Return [X, Y] of the center of cell containing provided text 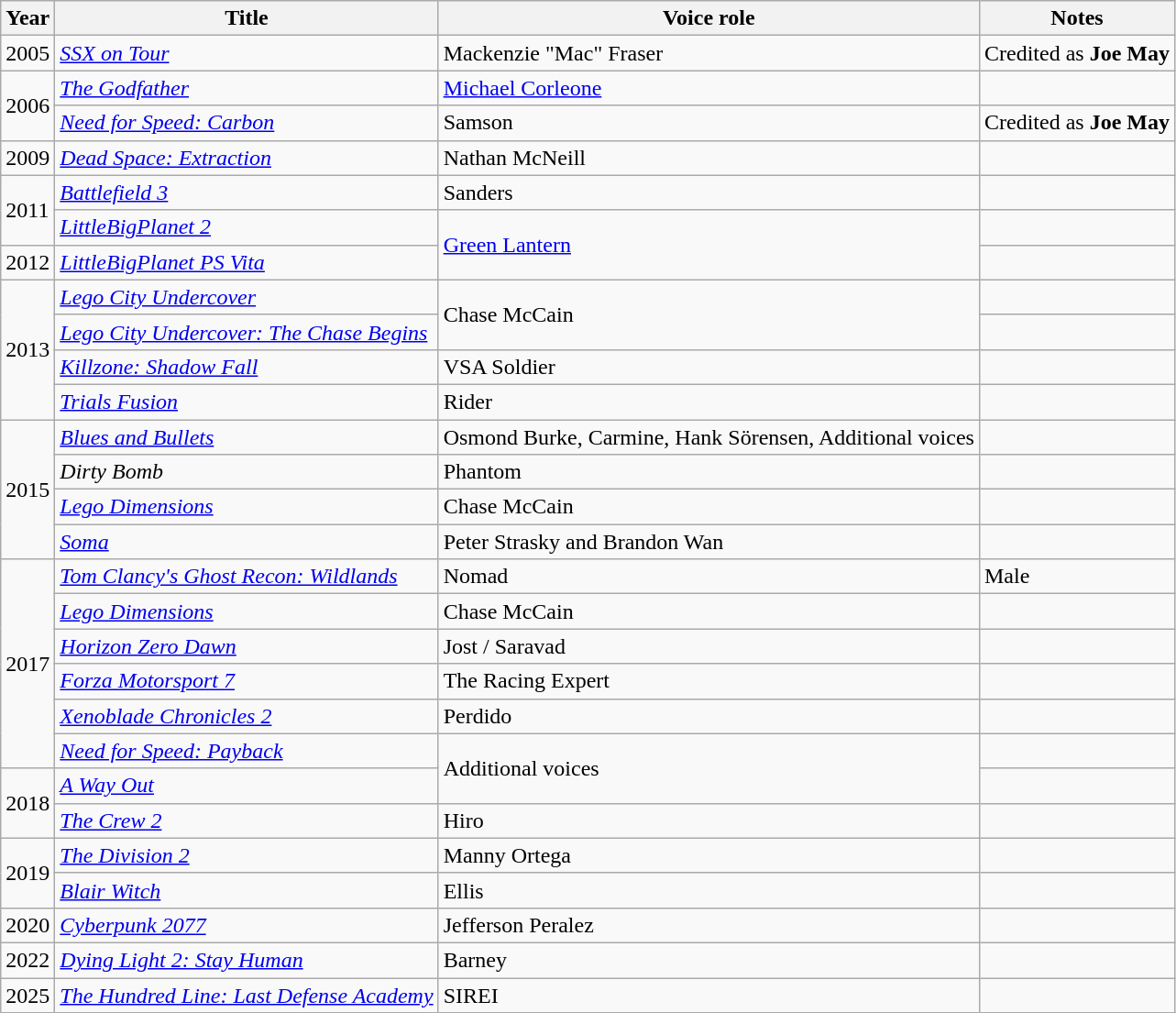
Xenoblade Chronicles 2 [247, 716]
SSX on Tour [247, 53]
2013 [27, 349]
Perdido [709, 716]
2011 [27, 210]
Killzone: Shadow Fall [247, 367]
Jost / Saravad [709, 646]
2009 [27, 158]
Blair Witch [247, 890]
Year [27, 18]
Voice role [709, 18]
The Hundred Line: Last Defense Academy [247, 995]
2020 [27, 925]
Need for Speed: Carbon [247, 123]
Trials Fusion [247, 402]
Mackenzie "Mac" Fraser [709, 53]
Battlefield 3 [247, 193]
Horizon Zero Dawn [247, 646]
Jefferson Peralez [709, 925]
The Godfather [247, 88]
Forza Motorsport 7 [247, 681]
Dirty Bomb [247, 472]
Michael Corleone [709, 88]
Cyberpunk 2077 [247, 925]
LittleBigPlanet 2 [247, 227]
Manny Ortega [709, 855]
Sanders [709, 193]
2019 [27, 873]
Dead Space: Extraction [247, 158]
Tom Clancy's Ghost Recon: Wildlands [247, 577]
Lego City Undercover [247, 297]
A Way Out [247, 786]
The Racing Expert [709, 681]
Nathan McNeill [709, 158]
2015 [27, 490]
2017 [27, 664]
Soma [247, 542]
Title [247, 18]
Hiro [709, 820]
2005 [27, 53]
Phantom [709, 472]
Green Lantern [709, 245]
SIREI [709, 995]
Peter Strasky and Brandon Wan [709, 542]
Ellis [709, 890]
Male [1076, 577]
Samson [709, 123]
The Division 2 [247, 855]
The Crew 2 [247, 820]
2018 [27, 803]
Notes [1076, 18]
2012 [27, 262]
Rider [709, 402]
2006 [27, 105]
Nomad [709, 577]
Osmond Burke, Carmine, Hank Sörensen, Additional voices [709, 437]
2025 [27, 995]
2022 [27, 960]
LittleBigPlanet PS Vita [247, 262]
VSA Soldier [709, 367]
Blues and Bullets [247, 437]
Need for Speed: Payback [247, 751]
Additional voices [709, 768]
Barney [709, 960]
Dying Light 2: Stay Human [247, 960]
Lego City Undercover: The Chase Begins [247, 332]
